From the cell containing the given text, extract its center point as (x, y) coordinate. 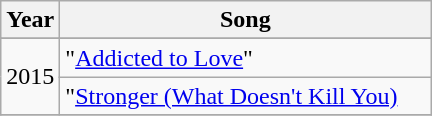
"Addicted to Love" (246, 58)
Year (30, 20)
"Stronger (What Doesn't Kill You) (246, 96)
2015 (30, 77)
Song (246, 20)
